Locate the cell with the specified text and output its (x, y) center coordinate. 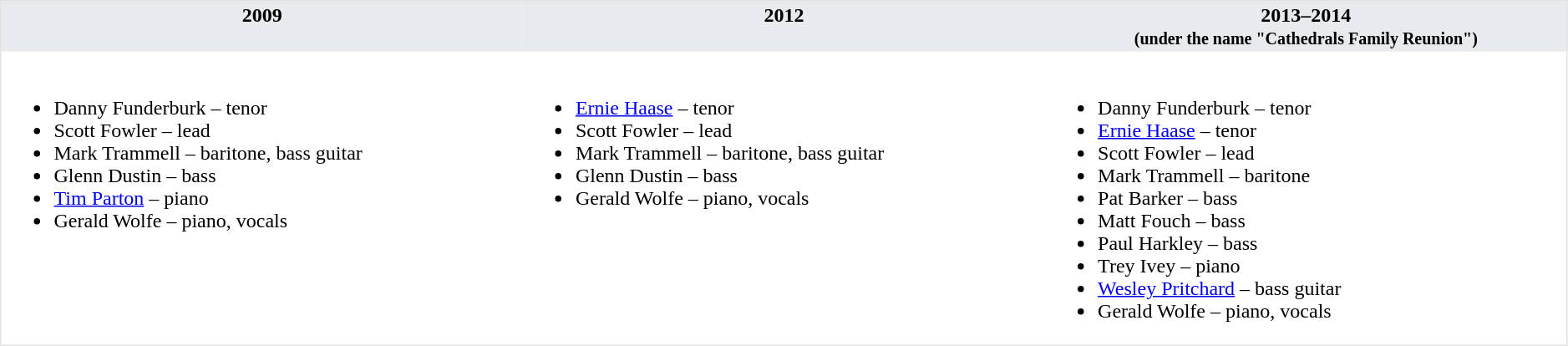
2013–2014(under the name "Cathedrals Family Reunion") (1307, 27)
Danny Funderburk – tenorScott Fowler – leadMark Trammell – baritone, bass guitarGlenn Dustin – bassTim Parton – pianoGerald Wolfe – piano, vocals (262, 199)
Ernie Haase – tenorScott Fowler – leadMark Trammell – baritone, bass guitarGlenn Dustin – bassGerald Wolfe – piano, vocals (784, 199)
2009 (262, 27)
2012 (784, 27)
